Provide the [X, Y] coordinate of the cell's center where the given text is located.  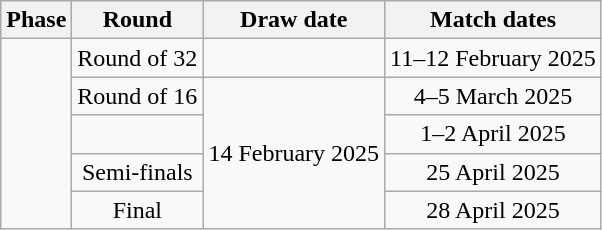
1–2 April 2025 [494, 134]
4–5 March 2025 [494, 96]
14 February 2025 [294, 153]
Final [138, 210]
25 April 2025 [494, 172]
Match dates [494, 20]
Draw date [294, 20]
28 April 2025 [494, 210]
11–12 February 2025 [494, 58]
Phase [36, 20]
Round of 16 [138, 96]
Round of 32 [138, 58]
Round [138, 20]
Semi-finals [138, 172]
